Search for the cell housing the specified text and yield its [x, y] center coordinate. 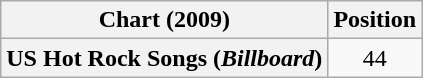
US Hot Rock Songs (Billboard) [164, 58]
Chart (2009) [164, 20]
44 [375, 58]
Position [375, 20]
